Return (X, Y) of the center of cell containing provided text 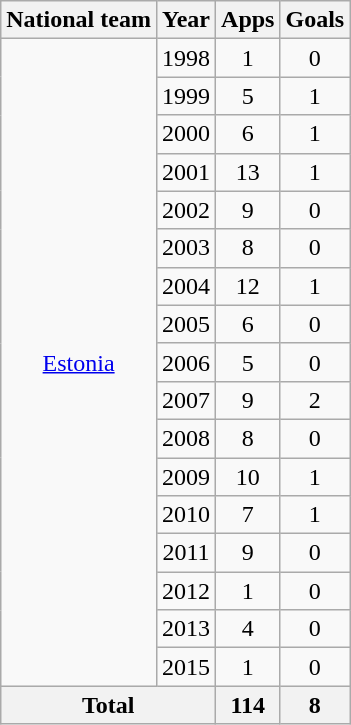
2007 (186, 400)
National team (79, 20)
2012 (186, 591)
Estonia (79, 362)
12 (248, 286)
2006 (186, 362)
2002 (186, 210)
7 (248, 515)
10 (248, 477)
Total (108, 705)
1999 (186, 96)
2005 (186, 324)
Apps (248, 20)
13 (248, 172)
2015 (186, 667)
1998 (186, 58)
2 (315, 400)
2011 (186, 553)
2009 (186, 477)
2000 (186, 134)
2004 (186, 286)
Goals (315, 20)
Year (186, 20)
2013 (186, 629)
2003 (186, 248)
2008 (186, 438)
114 (248, 705)
4 (248, 629)
2001 (186, 172)
2010 (186, 515)
